From the cell containing the given text, extract its center point as (x, y) coordinate. 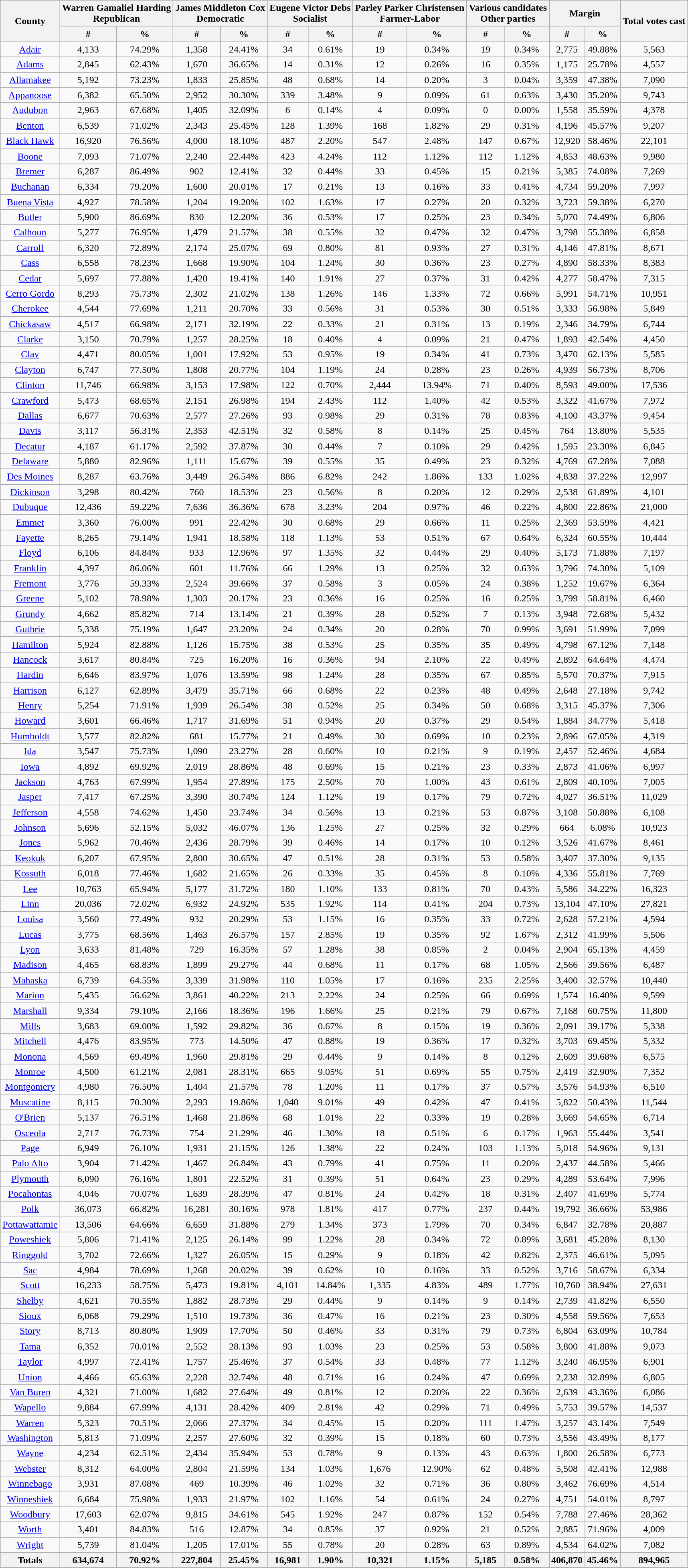
4,397 (88, 568)
86.69% (144, 217)
5,254 (88, 706)
516 (197, 1530)
0.60% (330, 751)
9,599 (654, 995)
74.08% (603, 171)
1,670 (197, 65)
Butler (30, 217)
5,508 (567, 1469)
1.39% (330, 125)
6,806 (654, 217)
13.80% (603, 431)
19.20% (244, 202)
6,949 (88, 1148)
60.75% (603, 1011)
4,984 (88, 1270)
60 (486, 1438)
5,585 (654, 354)
5,753 (567, 1407)
7,306 (654, 706)
2,066 (197, 1423)
2.10% (437, 660)
26.98% (244, 400)
2,648 (567, 690)
6.82% (330, 477)
Grundy (30, 614)
78.58% (144, 202)
2,436 (197, 843)
Story (30, 1331)
27,631 (654, 1285)
3,240 (567, 1362)
70.46% (144, 843)
32.74% (244, 1377)
Adair (30, 49)
1.30% (330, 1133)
69.45% (603, 1041)
681 (197, 736)
Page (30, 1148)
1.34% (330, 1224)
6,558 (88, 263)
1,405 (197, 110)
3,449 (197, 477)
1.01% (330, 1117)
136 (288, 827)
0.82% (527, 1255)
4,997 (88, 1362)
12.87% (244, 1530)
242 (380, 477)
72.66% (144, 1255)
12,436 (88, 507)
146 (380, 293)
56.98% (603, 309)
43.49% (603, 1438)
23.27% (244, 751)
886 (288, 477)
6,858 (654, 233)
2,166 (197, 1011)
2,896 (567, 736)
Warren (30, 1423)
0 (486, 110)
10.39% (244, 1484)
2,739 (567, 1301)
Winnebago (30, 1484)
69.49% (144, 1056)
134 (288, 1469)
54 (380, 1499)
4,336 (567, 873)
2.81% (330, 1407)
18.36% (244, 1011)
4,450 (654, 339)
Buchanan (30, 186)
Mahaska (30, 980)
Wayne (30, 1453)
Wapello (30, 1407)
3,479 (197, 690)
6,646 (88, 675)
32.89% (603, 1377)
9,454 (654, 415)
20.77% (244, 370)
29.81% (244, 1056)
80.05% (144, 354)
4.83% (437, 1285)
76.10% (144, 1148)
Mills (30, 1026)
2,552 (197, 1346)
2.22% (330, 995)
157 (288, 935)
1,933 (197, 1499)
2,904 (567, 950)
4.24% (330, 156)
1,358 (197, 49)
Worth (30, 1530)
18.53% (244, 492)
1,963 (567, 1133)
64.55% (144, 980)
2,963 (88, 110)
1,327 (197, 1255)
13,506 (88, 1224)
Polk (30, 1209)
4,763 (88, 782)
Hardin (30, 675)
65.63% (144, 1377)
42.51% (244, 431)
6,539 (88, 125)
7,549 (654, 1423)
92 (486, 935)
1,175 (567, 65)
1.10% (330, 888)
7,915 (654, 675)
41.69% (603, 1194)
2,892 (567, 660)
110 (288, 980)
71.00% (144, 1392)
32.57% (603, 980)
25.78% (603, 65)
Poweshiek (30, 1240)
Johnson (30, 827)
19.90% (244, 263)
6,744 (654, 324)
36.51% (603, 797)
Adams (30, 65)
1,960 (197, 1056)
1,204 (197, 202)
Muscatine (30, 1102)
1,510 (197, 1316)
15.67% (244, 461)
35.59% (603, 110)
2,419 (567, 1072)
8,312 (88, 1469)
47.38% (603, 80)
6,901 (654, 1362)
3,601 (88, 721)
41.82% (603, 1301)
57 (288, 950)
6,677 (88, 415)
6,510 (654, 1087)
3,322 (567, 400)
1.35% (330, 553)
Totals (30, 1560)
Palo Alto (30, 1163)
1,126 (197, 644)
34.61% (244, 1514)
28.39% (244, 1194)
3.23% (330, 507)
65.50% (144, 95)
Osceola (30, 1133)
55.44% (603, 1133)
22.44% (244, 156)
7,352 (654, 1072)
Sac (30, 1270)
196 (288, 1011)
Pocahontas (30, 1194)
Van Buren (30, 1392)
1,303 (197, 599)
28,362 (654, 1514)
1,801 (197, 1178)
12.20% (244, 217)
77.69% (144, 309)
57.21% (603, 919)
7,315 (654, 278)
59.33% (144, 583)
Cedar (30, 278)
5,924 (88, 644)
8,593 (567, 385)
6,550 (654, 1301)
21.29% (244, 1133)
10,784 (654, 1331)
1,931 (197, 1148)
0.05% (437, 583)
6,805 (654, 1377)
15.77% (244, 736)
5,739 (88, 1545)
7,972 (654, 400)
75.98% (144, 1499)
79.20% (144, 186)
Chickasaw (30, 324)
70.63% (144, 415)
94 (380, 660)
James Middleton CoxDemocratic (221, 14)
180 (288, 888)
1,884 (567, 721)
64.64% (603, 660)
39.57% (603, 1407)
12,997 (654, 477)
754 (197, 1133)
59.20% (603, 186)
16,981 (288, 1560)
Eugene Victor DebsSocialist (310, 14)
5,070 (567, 217)
4,500 (88, 1072)
9,207 (654, 125)
4,662 (88, 614)
4,939 (567, 370)
29.82% (244, 1026)
1.90% (330, 1560)
Lee (30, 888)
7,769 (654, 873)
75.19% (144, 629)
13.94% (437, 385)
70.55% (144, 1301)
11,800 (654, 1011)
21.02% (244, 293)
County (30, 21)
227,804 (197, 1560)
26.05% (244, 1255)
0.77% (437, 1209)
31.88% (244, 1224)
72.68% (603, 614)
3,462 (567, 1484)
4,000 (197, 141)
83.95% (144, 1041)
76.51% (144, 1117)
5,774 (654, 1194)
Monroe (30, 1072)
1,205 (197, 1545)
1,954 (197, 782)
34.79% (603, 324)
1.86% (437, 477)
3,315 (567, 706)
Webster (30, 1469)
0.99% (527, 629)
7,788 (567, 1514)
6,382 (88, 95)
3,390 (197, 797)
17.70% (244, 1331)
70.07% (144, 1194)
894,965 (654, 1560)
77 (486, 1362)
1.00% (437, 782)
31.72% (244, 888)
1,450 (197, 812)
1,257 (197, 339)
4,514 (654, 1484)
56.73% (603, 370)
32.09% (244, 110)
Monona (30, 1056)
20,887 (654, 1224)
4,131 (197, 1407)
1,252 (567, 583)
1,558 (567, 110)
21.97% (244, 1499)
3,547 (88, 751)
31.98% (244, 980)
84.83% (144, 1530)
0.22% (527, 507)
1,335 (380, 1285)
27,821 (654, 904)
74.29% (144, 49)
2,437 (567, 1163)
3,400 (567, 980)
406,870 (567, 1560)
Pottawattamie (30, 1224)
6,287 (88, 171)
8,287 (88, 477)
27.89% (244, 782)
59.56% (603, 1316)
76.95% (144, 233)
991 (197, 522)
1,595 (567, 446)
17,536 (654, 385)
85.82% (144, 614)
30.65% (244, 858)
3,716 (567, 1270)
0.00% (527, 110)
6,997 (654, 767)
70.92% (144, 1560)
53,986 (654, 1209)
4,569 (88, 1056)
0.62% (330, 1270)
43.37% (603, 415)
1,404 (197, 1087)
3,796 (567, 568)
Delaware (30, 461)
764 (567, 431)
3,339 (197, 980)
50.88% (603, 812)
3,617 (88, 660)
30.16% (244, 1209)
11,544 (654, 1102)
5,432 (654, 614)
54.96% (603, 1148)
Harrison (30, 690)
6,270 (654, 202)
Howard (30, 721)
729 (197, 950)
3,359 (567, 80)
6.08% (603, 827)
13.14% (244, 614)
1,909 (197, 1331)
2,577 (197, 415)
4,459 (654, 950)
3,430 (567, 95)
2,346 (567, 324)
27.60% (244, 1438)
Davis (30, 431)
3,691 (567, 629)
Emmet (30, 522)
2.25% (527, 980)
8,293 (88, 293)
Montgomery (30, 1087)
80.80% (144, 1331)
194 (288, 400)
22.86% (603, 507)
22.42% (244, 522)
8,706 (654, 370)
0.97% (437, 507)
4,465 (88, 965)
39.68% (603, 1056)
1,600 (197, 186)
535 (288, 904)
5,880 (88, 461)
1,001 (197, 354)
3,333 (567, 309)
49.88% (603, 49)
69 (288, 248)
64.66% (144, 1224)
58.47% (603, 278)
3,633 (88, 950)
Cherokee (30, 309)
725 (197, 660)
126 (288, 1148)
23.30% (603, 446)
489 (486, 1285)
41.88% (603, 1346)
103 (486, 1148)
1,420 (197, 278)
2,845 (88, 65)
2,293 (197, 1102)
6,324 (567, 538)
773 (197, 1041)
79.29% (144, 1316)
2,091 (567, 1026)
1.40% (437, 400)
175 (288, 782)
122 (288, 385)
9,131 (654, 1148)
62 (486, 1469)
39.17% (603, 1026)
28.79% (244, 843)
7,005 (654, 782)
1.79% (437, 1224)
27.46% (603, 1514)
Allamakee (30, 80)
37.30% (603, 858)
0.15% (437, 1026)
1,090 (197, 751)
4,466 (88, 1377)
3,723 (567, 202)
68.65% (144, 400)
128 (288, 125)
Iowa (30, 767)
4,734 (567, 186)
Dickinson (30, 492)
72.41% (144, 1362)
99 (288, 1240)
3,681 (567, 1240)
19.81% (244, 1285)
2,174 (197, 248)
13,104 (567, 904)
10,440 (654, 980)
7,997 (654, 186)
1,467 (197, 1163)
50.43% (603, 1102)
1.25% (330, 827)
2,238 (567, 1377)
6,487 (654, 965)
82.82% (144, 736)
41.99% (603, 935)
71.88% (603, 553)
5,418 (654, 721)
0.83% (527, 415)
902 (197, 171)
28.25% (244, 339)
4,319 (654, 736)
Keokuk (30, 858)
1,463 (197, 935)
9,073 (654, 1346)
10,951 (654, 293)
1.29% (330, 568)
2,407 (567, 1194)
83.97% (144, 675)
2,257 (197, 1438)
6,932 (197, 904)
5,563 (654, 49)
22,101 (654, 141)
56.62% (144, 995)
4,471 (88, 354)
58.75% (144, 1285)
19.73% (244, 1316)
3,799 (567, 599)
12,920 (567, 141)
469 (197, 1484)
80.42% (144, 492)
5,277 (88, 233)
1,668 (197, 263)
Shelby (30, 1301)
24.41% (244, 49)
0.43% (527, 888)
Clinton (30, 385)
0.57% (527, 1087)
Parley Parker ChristensenFarmer-Labor (410, 14)
7,269 (654, 171)
2,457 (567, 751)
1.38% (330, 1148)
58.81% (603, 599)
1,040 (288, 1102)
11,029 (654, 797)
72.89% (144, 248)
235 (486, 980)
70.30% (144, 1102)
0.94% (330, 721)
2.48% (437, 141)
17.92% (244, 354)
2,592 (197, 446)
4,798 (567, 644)
66.46% (144, 721)
84.84% (144, 553)
2 (486, 950)
5,018 (567, 1148)
65.13% (603, 950)
Woodbury (30, 1514)
12.90% (437, 1469)
3,775 (88, 935)
2,444 (380, 385)
4,684 (654, 751)
78.69% (144, 1270)
Guthrie (30, 629)
417 (380, 1209)
48.63% (603, 156)
2,434 (197, 1453)
3,257 (567, 1423)
76.73% (144, 1133)
20.29% (244, 919)
77.88% (144, 278)
4,421 (654, 522)
2,639 (567, 1392)
2,538 (567, 492)
7,168 (567, 1011)
17.01% (244, 1545)
147 (486, 141)
760 (197, 492)
1,939 (197, 706)
4,009 (654, 1530)
2,952 (197, 95)
52.46% (603, 751)
2.50% (330, 782)
Buena Vista (30, 202)
678 (288, 507)
59.22% (144, 507)
7,417 (88, 797)
19.86% (244, 1102)
16.20% (244, 660)
Dubuque (30, 507)
34.22% (603, 888)
28.42% (244, 1407)
3,560 (88, 919)
Crawford (30, 400)
78.23% (144, 263)
19.67% (603, 583)
67.28% (603, 461)
20.17% (244, 599)
3,861 (197, 995)
5,535 (654, 431)
5,900 (88, 217)
45.37% (603, 706)
5,991 (567, 293)
49.00% (603, 385)
63.76% (144, 477)
76.16% (144, 1178)
6,018 (88, 873)
5,506 (654, 935)
1.91% (330, 278)
3,360 (88, 522)
21.59% (244, 1469)
6,845 (654, 446)
16,920 (88, 141)
5,109 (654, 568)
Ringgold (30, 1255)
2.43% (330, 400)
1,592 (197, 1026)
5,586 (567, 888)
1,717 (197, 721)
44 (288, 965)
4,557 (654, 65)
4,927 (88, 202)
66.82% (144, 1209)
71.09% (144, 1438)
64.00% (144, 1469)
4,378 (654, 110)
6,364 (654, 583)
28.31% (244, 1072)
Black Hawk (30, 141)
28.86% (244, 767)
3,298 (88, 492)
76.00% (144, 522)
1,211 (197, 309)
Jones (30, 843)
82.88% (144, 644)
80.84% (144, 660)
0.70% (330, 385)
Louisa (30, 919)
77.49% (144, 919)
3,401 (88, 1530)
545 (288, 1514)
601 (197, 568)
79.10% (144, 1011)
3,526 (567, 843)
69.00% (144, 1026)
1,479 (197, 233)
29.27% (244, 965)
71.07% (144, 156)
5,466 (654, 1163)
21,000 (654, 507)
53.64% (603, 1178)
12,988 (654, 1469)
2,353 (197, 431)
2,609 (567, 1056)
Bremer (30, 171)
2,343 (197, 125)
978 (288, 1209)
1,800 (567, 1453)
16.35% (244, 950)
43.14% (603, 1423)
7,088 (654, 461)
2,628 (567, 919)
44.58% (603, 1163)
8,461 (654, 843)
35.20% (603, 95)
6,320 (88, 248)
5,849 (654, 309)
67.05% (603, 736)
1,882 (197, 1301)
932 (197, 919)
62.51% (144, 1453)
1.33% (437, 293)
64.02% (603, 1545)
4,027 (567, 797)
46.95% (603, 1362)
81.48% (144, 950)
17,603 (88, 1514)
Clarke (30, 339)
47.10% (603, 904)
1,268 (197, 1270)
81 (380, 248)
18.10% (244, 141)
373 (380, 1224)
45.28% (603, 1240)
25.85% (244, 80)
0.92% (437, 1530)
46.07% (244, 827)
2,171 (197, 324)
11.76% (244, 568)
21.86% (244, 1117)
61.17% (144, 446)
6,575 (654, 1056)
Margin (585, 14)
6,773 (654, 1453)
714 (197, 614)
27.18% (603, 690)
Dallas (30, 415)
9,743 (654, 95)
2,312 (567, 935)
Lucas (30, 935)
2,151 (197, 400)
9.05% (330, 1072)
Union (30, 1377)
7,090 (654, 80)
54.93% (603, 1087)
2,369 (567, 522)
5,806 (88, 1240)
664 (567, 827)
0.95% (330, 354)
28.73% (244, 1301)
6,207 (88, 858)
13.59% (244, 675)
20.70% (244, 309)
62.13% (603, 354)
1,076 (197, 675)
78.98% (144, 599)
4,517 (88, 324)
1.19% (330, 370)
237 (486, 1209)
42.41% (603, 1469)
3,948 (567, 614)
3,470 (567, 354)
6,684 (88, 1499)
41.06% (603, 767)
7,148 (654, 644)
47.81% (603, 248)
4,133 (88, 49)
Appanoose (30, 95)
1,676 (380, 1469)
67.12% (603, 644)
Clay (30, 354)
9,815 (197, 1514)
39.66% (244, 583)
27.37% (244, 1423)
7,636 (197, 507)
27.26% (244, 415)
Carroll (30, 248)
Des Moines (30, 477)
4,980 (88, 1087)
54.71% (603, 293)
2,566 (567, 965)
4,892 (88, 767)
38.94% (603, 1285)
61 (486, 95)
9,884 (88, 1407)
1.28% (330, 950)
70.01% (144, 1346)
Humboldt (30, 736)
11,746 (88, 385)
Sioux (30, 1316)
Marshall (30, 1011)
3,153 (197, 385)
26.58% (603, 1453)
37.87% (244, 446)
5,177 (197, 888)
3,541 (654, 1133)
5,192 (88, 80)
2,885 (567, 1530)
5,137 (88, 1117)
6,747 (88, 370)
26.57% (244, 935)
6,847 (567, 1224)
71.41% (144, 1240)
2.85% (330, 935)
54.01% (603, 1499)
Henry (30, 706)
5,185 (486, 1560)
9,135 (654, 858)
58.46% (603, 141)
5,822 (567, 1102)
15.75% (244, 644)
70.37% (603, 675)
25.46% (244, 1362)
8,797 (654, 1499)
39.56% (603, 965)
56.31% (144, 431)
Calhoun (30, 233)
74.62% (144, 812)
70.51% (144, 1423)
2,873 (567, 767)
4,046 (88, 1194)
6,352 (88, 1346)
5,032 (197, 827)
Linn (30, 904)
97 (288, 553)
1.26% (330, 293)
1.81% (330, 1209)
30.30% (244, 95)
9,742 (654, 690)
168 (380, 125)
665 (288, 1072)
30.74% (244, 797)
4,474 (654, 660)
52.15% (144, 827)
1,808 (197, 370)
4,621 (88, 1301)
14,537 (654, 1407)
6,127 (88, 690)
4,277 (567, 278)
23.74% (244, 812)
Lyon (30, 950)
0.30% (527, 1316)
339 (288, 95)
18.58% (244, 538)
0.98% (330, 415)
10,923 (654, 827)
Cerro Gordo (30, 293)
1,833 (197, 80)
79.14% (144, 538)
10,321 (380, 1560)
247 (380, 1514)
118 (288, 538)
68.83% (144, 965)
Greene (30, 599)
16.40% (603, 995)
74.49% (603, 217)
19.41% (244, 278)
6,739 (88, 980)
111 (486, 1423)
0.93% (437, 248)
152 (486, 1514)
27.64% (244, 1392)
2,804 (197, 1469)
Boone (30, 156)
35.71% (244, 690)
Total votes cast (654, 21)
12.96% (244, 553)
3,904 (88, 1163)
0.38% (527, 583)
65.94% (144, 888)
3,117 (88, 431)
1.67% (527, 935)
76.56% (144, 141)
2,524 (197, 583)
933 (197, 553)
77.46% (144, 873)
6,086 (654, 1392)
67.68% (144, 110)
4,838 (567, 477)
61.89% (603, 492)
1,111 (197, 461)
5,095 (654, 1255)
4,544 (88, 309)
4,234 (88, 1453)
1,647 (197, 629)
5,435 (88, 995)
3,577 (88, 736)
7,082 (654, 1545)
1.77% (527, 1285)
55.81% (603, 873)
26.84% (244, 1163)
5,323 (88, 1423)
22.52% (244, 1178)
Jefferson (30, 812)
6,659 (197, 1224)
138 (288, 293)
63.09% (603, 1331)
Benton (30, 125)
20.02% (244, 1270)
37.22% (603, 477)
Audubon (30, 110)
28.13% (244, 1346)
1.82% (437, 125)
62.07% (144, 1514)
67.95% (144, 858)
59.38% (603, 202)
6,460 (654, 599)
5,102 (88, 599)
70.79% (144, 339)
21.65% (244, 873)
Marion (30, 995)
4,594 (654, 919)
51.99% (603, 629)
Fayette (30, 538)
54.65% (603, 1117)
71.02% (144, 125)
3,703 (567, 1041)
72.02% (144, 904)
2,228 (197, 1377)
4,534 (567, 1545)
31.69% (244, 721)
Franklin (30, 568)
4,321 (88, 1392)
Various candidatesOther parties (508, 14)
2,375 (567, 1255)
Clayton (30, 370)
16,233 (88, 1285)
2,302 (197, 293)
36.66% (603, 1209)
8,115 (88, 1102)
4,100 (567, 415)
2,019 (197, 767)
58.33% (603, 263)
Madison (30, 965)
3,150 (88, 339)
279 (288, 1224)
5,173 (567, 553)
55.38% (603, 233)
10,763 (88, 888)
1,899 (197, 965)
1,757 (197, 1362)
4,853 (567, 156)
0.88% (330, 1041)
2,800 (197, 858)
7,093 (88, 156)
Hancock (30, 660)
140 (288, 278)
3,407 (567, 858)
77.50% (144, 370)
Tama (30, 1346)
32.19% (244, 324)
45.46% (603, 1560)
62.43% (144, 65)
86.06% (144, 568)
1.16% (330, 1499)
46.61% (603, 1255)
1,639 (197, 1194)
Hamilton (30, 644)
8,713 (88, 1331)
53.59% (603, 522)
76.69% (603, 1484)
5,570 (567, 675)
69.92% (144, 767)
8,265 (88, 538)
67.25% (144, 797)
9,980 (654, 156)
Mitchell (30, 1041)
4,800 (567, 507)
7,996 (654, 1178)
3,683 (88, 1026)
40.10% (603, 782)
36.36% (244, 507)
10,444 (654, 538)
1,574 (567, 995)
0.79% (330, 1163)
7,197 (654, 553)
1,893 (567, 339)
3,798 (567, 233)
9.01% (330, 1102)
63 (486, 1545)
Warren Gamaliel HardingRepublican (116, 14)
2,775 (567, 49)
Jackson (30, 782)
5,332 (654, 1041)
3,669 (567, 1117)
4,196 (567, 125)
32.90% (603, 1072)
98 (288, 675)
1.66% (330, 1011)
1.63% (330, 202)
58.67% (603, 1270)
4,146 (567, 248)
3,776 (88, 583)
8,383 (654, 263)
8,130 (654, 1240)
Scott (30, 1285)
Washington (30, 1438)
487 (288, 141)
24.92% (244, 904)
Taylor (30, 1362)
3,702 (88, 1255)
71.96% (603, 1530)
10,760 (567, 1285)
547 (380, 141)
60.55% (603, 538)
2.20% (330, 141)
Fremont (30, 583)
26 (288, 873)
213 (288, 995)
4,751 (567, 1499)
87.08% (144, 1484)
3,556 (567, 1438)
19,792 (567, 1209)
1,468 (197, 1117)
16,323 (654, 888)
6,090 (88, 1178)
2,240 (197, 156)
4,187 (88, 446)
16,281 (197, 1209)
25.07% (244, 248)
4,476 (88, 1041)
45.57% (603, 125)
830 (197, 217)
20,036 (88, 904)
7,099 (654, 629)
1.20% (330, 1087)
68.56% (144, 935)
1.47% (527, 1423)
114 (380, 904)
3,576 (567, 1087)
3,108 (567, 812)
6,714 (654, 1117)
21.15% (244, 1148)
5,385 (567, 171)
17.98% (244, 385)
86.49% (144, 171)
6,108 (654, 812)
124 (288, 797)
23.20% (244, 629)
Ida (30, 751)
5,962 (88, 843)
36,073 (88, 1209)
Wright (30, 1545)
9,334 (88, 1011)
3,931 (88, 1484)
Cass (30, 263)
5,696 (88, 827)
Plymouth (30, 1178)
76.50% (144, 1087)
409 (288, 1407)
Kossuth (30, 873)
7,653 (654, 1316)
O'Brien (30, 1117)
43.36% (603, 1392)
1,941 (197, 538)
71.42% (144, 1163)
81.04% (144, 1545)
34.77% (603, 721)
Floyd (30, 553)
634,674 (88, 1560)
8,671 (654, 248)
5,697 (88, 278)
5,813 (88, 1438)
Decatur (30, 446)
1.22% (330, 1240)
2,717 (88, 1133)
73.23% (144, 80)
26.14% (244, 1240)
71.91% (144, 706)
35.94% (244, 1453)
42.54% (603, 339)
4,890 (567, 263)
2,081 (197, 1072)
2,809 (567, 782)
4,289 (567, 1178)
61.21% (144, 1072)
Jasper (30, 797)
36.65% (244, 65)
Winneshiek (30, 1499)
423 (288, 156)
40.22% (244, 995)
14.84% (330, 1285)
62.89% (144, 690)
6,106 (88, 553)
20.01% (244, 186)
74.30% (603, 568)
3.48% (330, 95)
14.50% (244, 1041)
3,800 (567, 1346)
2,125 (197, 1240)
4,769 (567, 461)
6,068 (88, 1316)
82.96% (144, 461)
8,177 (654, 1438)
12.41% (244, 171)
32.78% (603, 1224)
6,804 (567, 1331)
